Determine the (x, y) coordinate at the center of the cell enclosing the given text.  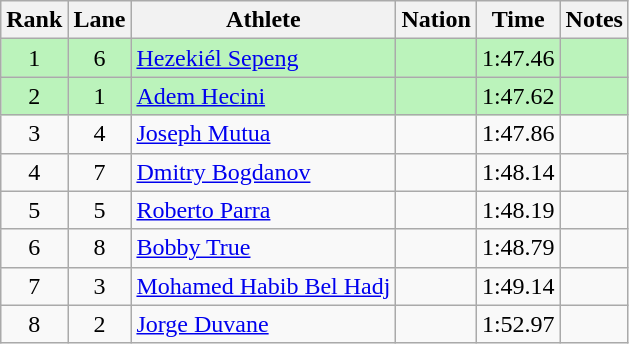
1:49.14 (518, 286)
1:47.62 (518, 96)
Adem Hecini (264, 96)
Nation (436, 20)
Hezekiél Sepeng (264, 58)
Lane (100, 20)
Dmitry Bogdanov (264, 172)
Athlete (264, 20)
Joseph Mutua (264, 134)
Jorge Duvane (264, 324)
Notes (594, 20)
1:52.97 (518, 324)
Bobby True (264, 248)
1:48.19 (518, 210)
Mohamed Habib Bel Hadj (264, 286)
1:47.46 (518, 58)
Rank (34, 20)
Time (518, 20)
1:47.86 (518, 134)
1:48.14 (518, 172)
Roberto Parra (264, 210)
1:48.79 (518, 248)
